Capture the cell that displays the provided text and extract its [X, Y] central coordinate. 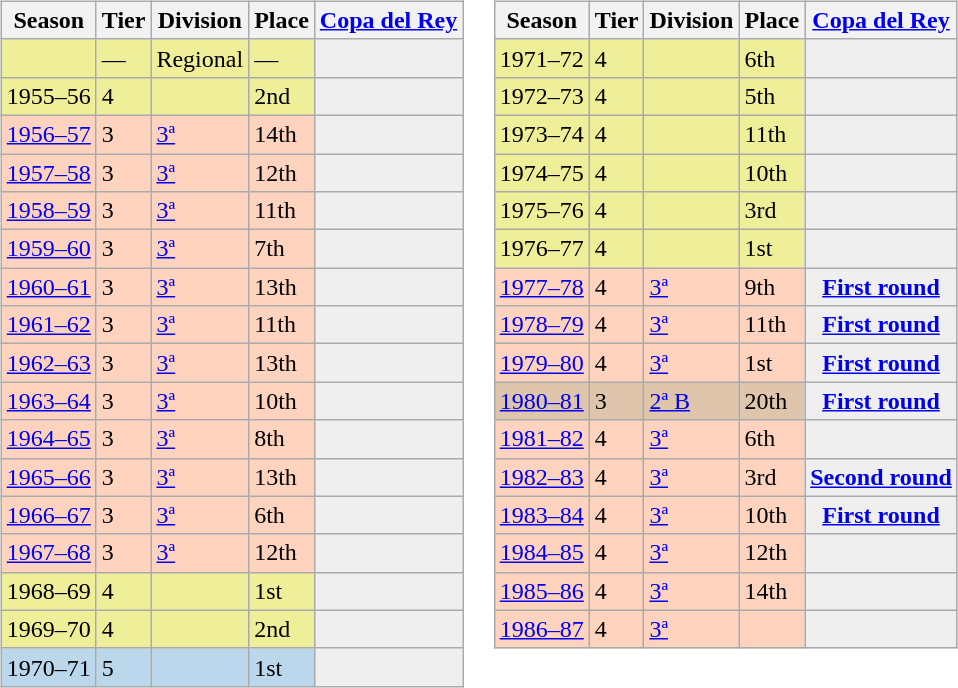
1979–80 [542, 363]
1972–73 [542, 96]
1964–65 [48, 439]
Regional [200, 58]
1968–69 [48, 591]
1956–57 [48, 134]
1978–79 [542, 325]
1965–66 [48, 477]
1980–81 [542, 401]
1982–83 [542, 477]
1963–64 [48, 401]
1970–71 [48, 667]
1977–78 [542, 287]
8th [282, 439]
7th [282, 249]
1981–82 [542, 439]
9th [772, 287]
1986–87 [542, 629]
1960–61 [48, 287]
1966–67 [48, 515]
1958–59 [48, 211]
1967–68 [48, 553]
2ª B [692, 401]
Second round [882, 477]
1971–72 [542, 58]
1985–86 [542, 591]
1974–75 [542, 173]
1973–74 [542, 134]
1959–60 [48, 249]
1957–58 [48, 173]
1984–85 [542, 553]
1983–84 [542, 515]
1969–70 [48, 629]
1955–56 [48, 96]
20th [772, 401]
5 [124, 667]
1961–62 [48, 325]
5th [772, 96]
1975–76 [542, 211]
1976–77 [542, 249]
1962–63 [48, 363]
